Output the [X, Y] coordinate of the center of the cell containing the given text.  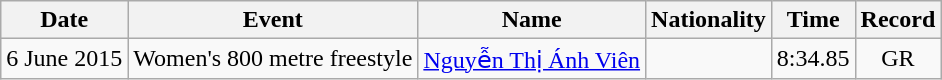
Nguyễn Thị Ánh Viên [532, 59]
6 June 2015 [64, 59]
Event [273, 20]
Nationality [709, 20]
GR [898, 59]
Record [898, 20]
Time [813, 20]
Name [532, 20]
8:34.85 [813, 59]
Date [64, 20]
Women's 800 metre freestyle [273, 59]
